Provide the [x, y] coordinate of the cell's center where the given text is located.  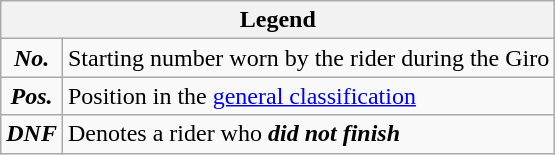
Legend [278, 20]
Starting number worn by the rider during the Giro [308, 58]
No. [32, 58]
Pos. [32, 96]
Denotes a rider who did not finish [308, 134]
DNF [32, 134]
Position in the general classification [308, 96]
